Search for the cell housing the specified text and yield its [X, Y] center coordinate. 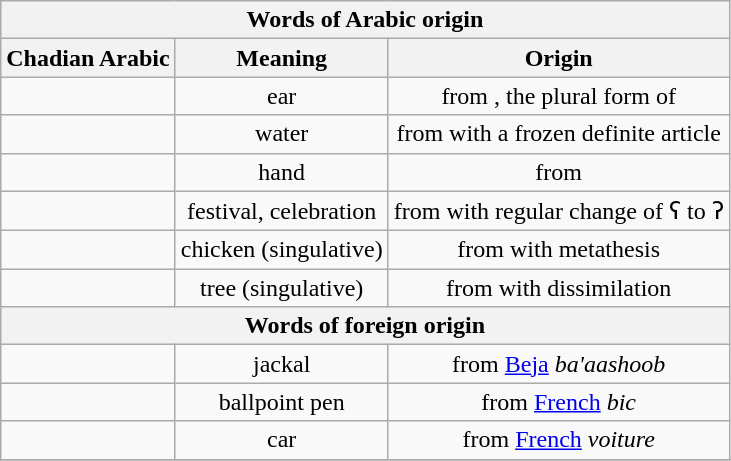
from , the plural form of [558, 96]
from Beja ba'aashoob [558, 364]
festival, celebration [282, 211]
Words of Arabic origin [365, 20]
Chadian Arabic [88, 58]
water [282, 134]
chicken (singulative) [282, 250]
from with metathesis [558, 250]
from French voiture [558, 440]
ear [282, 96]
from with a frozen definite article [558, 134]
from French bic [558, 402]
Origin [558, 58]
jackal [282, 364]
Meaning [282, 58]
from [558, 172]
tree (singulative) [282, 288]
Words of foreign origin [365, 326]
ballpoint pen [282, 402]
from with dissimilation [558, 288]
from with regular change of ʕ to ʔ [558, 211]
car [282, 440]
hand [282, 172]
